From the cell containing the given text, extract its center point as [x, y] coordinate. 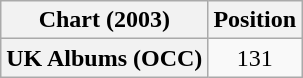
131 [255, 58]
Position [255, 20]
Chart (2003) [104, 20]
UK Albums (OCC) [104, 58]
